Return [X, Y] of the center of cell containing provided text 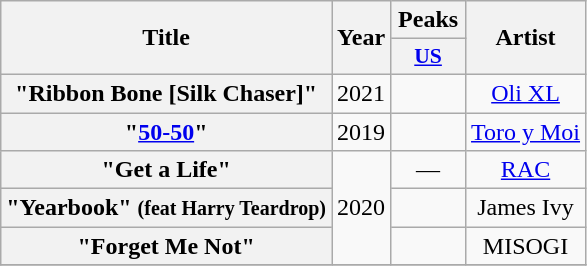
Toro y Moi [526, 131]
RAC [526, 170]
Oli XL [526, 93]
2020 [362, 208]
Title [166, 38]
Artist [526, 38]
Peaks [428, 20]
Year [362, 38]
2021 [362, 93]
US [428, 57]
"50-50" [166, 131]
2019 [362, 131]
— [428, 170]
James Ivy [526, 208]
"Yearbook" (feat Harry Teardrop) [166, 208]
"Get a Life" [166, 170]
"Forget Me Not" [166, 246]
"Ribbon Bone [Silk Chaser]" [166, 93]
MISOGI [526, 246]
